Pinpoint the cell where the given text exists, returning its (x, y) midpoint coordinate. 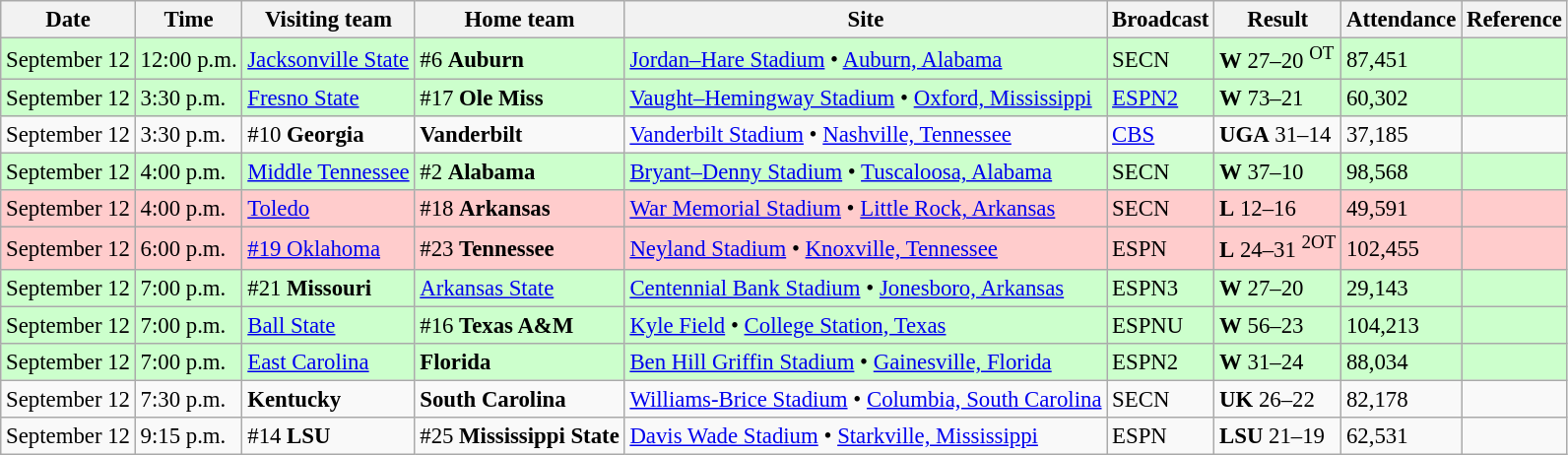
Date (68, 20)
Neyland Stadium • Knoxville, Tennessee (866, 248)
#16 Texas A&M (520, 325)
#6 Auburn (520, 59)
6:00 p.m. (189, 248)
Davis Wade Stadium • Starkville, Mississippi (866, 436)
Vanderbilt Stadium • Nashville, Tennessee (866, 135)
Broadcast (1160, 20)
29,143 (1402, 288)
UGA 31–14 (1278, 135)
Vaught–Hemingway Stadium • Oxford, Mississippi (866, 98)
82,178 (1402, 399)
Visiting team (329, 20)
7:30 p.m. (189, 399)
L 12–16 (1278, 210)
Site (866, 20)
W 27–20 (1278, 288)
Florida (520, 361)
Bryant–Denny Stadium • Tuscaloosa, Alabama (866, 172)
104,213 (1402, 325)
W 31–24 (1278, 361)
War Memorial Stadium • Little Rock, Arkansas (866, 210)
#10 Georgia (329, 135)
Kentucky (329, 399)
#19 Oklahoma (329, 248)
Arkansas State (520, 288)
Jacksonville State (329, 59)
Toledo (329, 210)
12:00 p.m. (189, 59)
#23 Tennessee (520, 248)
88,034 (1402, 361)
37,185 (1402, 135)
Centennial Bank Stadium • Jonesboro, Arkansas (866, 288)
Time (189, 20)
Kyle Field • College Station, Texas (866, 325)
ESPN3 (1160, 288)
98,568 (1402, 172)
W 56–23 (1278, 325)
Home team (520, 20)
Fresno State (329, 98)
Attendance (1402, 20)
W 27–20 OT (1278, 59)
Middle Tennessee (329, 172)
87,451 (1402, 59)
L 24–31 2OT (1278, 248)
62,531 (1402, 436)
W 37–10 (1278, 172)
LSU 21–19 (1278, 436)
#18 Arkansas (520, 210)
UK 26–22 (1278, 399)
#14 LSU (329, 436)
Ball State (329, 325)
Reference (1515, 20)
Vanderbilt (520, 135)
#21 Missouri (329, 288)
Williams-Brice Stadium • Columbia, South Carolina (866, 399)
CBS (1160, 135)
102,455 (1402, 248)
#17 Ole Miss (520, 98)
9:15 p.m. (189, 436)
60,302 (1402, 98)
South Carolina (520, 399)
Result (1278, 20)
49,591 (1402, 210)
East Carolina (329, 361)
ESPNU (1160, 325)
#2 Alabama (520, 172)
Ben Hill Griffin Stadium • Gainesville, Florida (866, 361)
Jordan–Hare Stadium • Auburn, Alabama (866, 59)
#25 Mississippi State (520, 436)
W 73–21 (1278, 98)
